From the cell containing the given text, extract its center point as [x, y] coordinate. 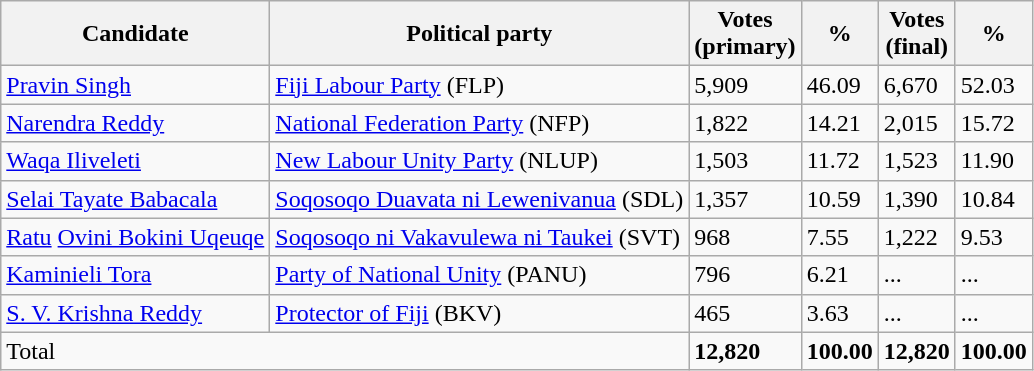
968 [745, 237]
2,015 [916, 123]
Kaminieli Tora [136, 275]
Fiji Labour Party (FLP) [480, 85]
Ratu Ovini Bokini Uqeuqe [136, 237]
Candidate [136, 34]
Protector of Fiji (BKV) [480, 313]
465 [745, 313]
Votes(primary) [745, 34]
6.21 [840, 275]
11.90 [994, 161]
46.09 [840, 85]
Political party [480, 34]
New Labour Unity Party (NLUP) [480, 161]
5,909 [745, 85]
Selai Tayate Babacala [136, 199]
7.55 [840, 237]
3.63 [840, 313]
1,822 [745, 123]
Votes(final) [916, 34]
14.21 [840, 123]
Party of National Unity (PANU) [480, 275]
10.59 [840, 199]
11.72 [840, 161]
Pravin Singh [136, 85]
Soqosoqo ni Vakavulewa ni Taukei (SVT) [480, 237]
S. V. Krishna Reddy [136, 313]
796 [745, 275]
1,390 [916, 199]
6,670 [916, 85]
9.53 [994, 237]
1,222 [916, 237]
Waqa Iliveleti [136, 161]
52.03 [994, 85]
National Federation Party (NFP) [480, 123]
Narendra Reddy [136, 123]
1,357 [745, 199]
15.72 [994, 123]
1,523 [916, 161]
Soqosoqo Duavata ni Lewenivanua (SDL) [480, 199]
10.84 [994, 199]
Total [345, 351]
1,503 [745, 161]
